Search for the cell housing the specified text and yield its (x, y) center coordinate. 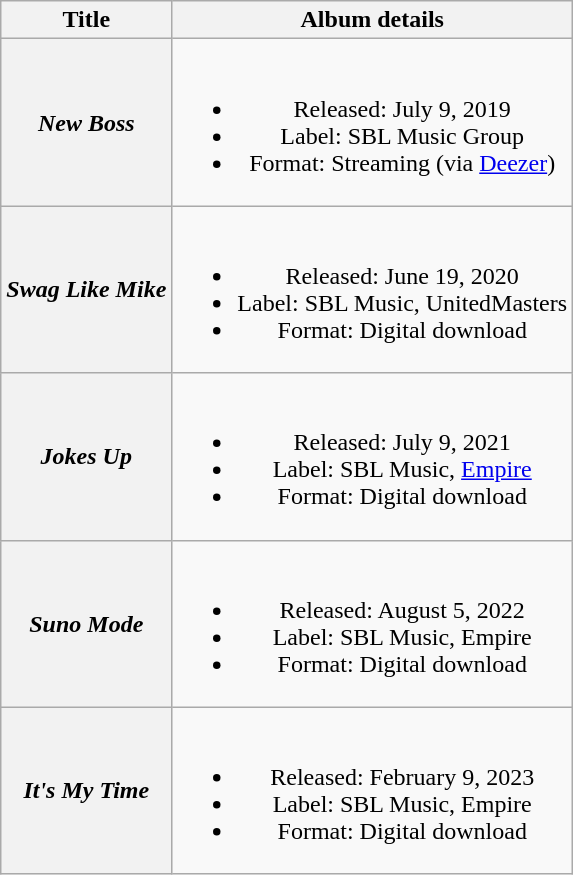
Title (86, 20)
Released: June 19, 2020Label: SBL Music, UnitedMastersFormat: Digital download (372, 290)
Released: July 9, 2019Label: SBL Music GroupFormat: Streaming (via Deezer) (372, 122)
Swag Like Mike (86, 290)
Suno Mode (86, 624)
Released: February 9, 2023Label: SBL Music, EmpireFormat: Digital download (372, 790)
Album details (372, 20)
Released: July 9, 2021Label: SBL Music, EmpireFormat: Digital download (372, 456)
Jokes Up (86, 456)
It's My Time (86, 790)
New Boss (86, 122)
Released: August 5, 2022Label: SBL Music, EmpireFormat: Digital download (372, 624)
